Return (X, Y) of the center of cell containing provided text 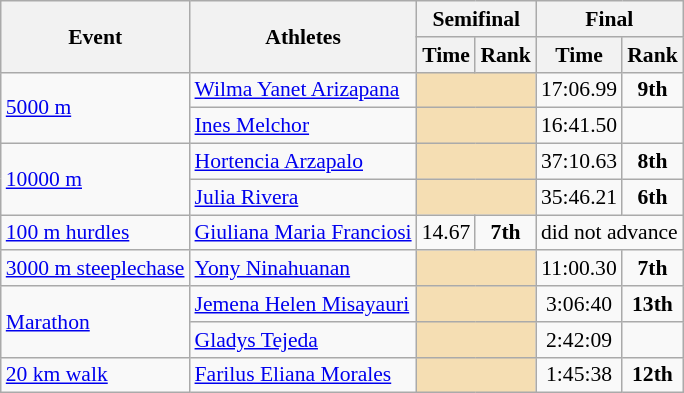
Athletes (304, 36)
20 km walk (96, 375)
2:42:09 (579, 340)
did not advance (610, 233)
100 m hurdles (96, 233)
9th (652, 90)
Final (610, 19)
1:45:38 (579, 375)
11:00.30 (579, 269)
6th (652, 197)
37:10.63 (579, 162)
13th (652, 304)
5000 m (96, 108)
3:06:40 (579, 304)
Marathon (96, 322)
Semifinal (476, 19)
12th (652, 375)
Event (96, 36)
Giuliana Maria Franciosi (304, 233)
Yony Ninahuanan (304, 269)
Farilus Eliana Morales (304, 375)
14.67 (446, 233)
17:06.99 (579, 90)
Ines Melchor (304, 126)
35:46.21 (579, 197)
8th (652, 162)
Jemena Helen Misayauri (304, 304)
Gladys Tejeda (304, 340)
Hortencia Arzapalo (304, 162)
Julia Rivera (304, 197)
16:41.50 (579, 126)
Wilma Yanet Arizapana (304, 90)
3000 m steeplechase (96, 269)
10000 m (96, 180)
